Search for the cell housing the specified text and yield its (X, Y) center coordinate. 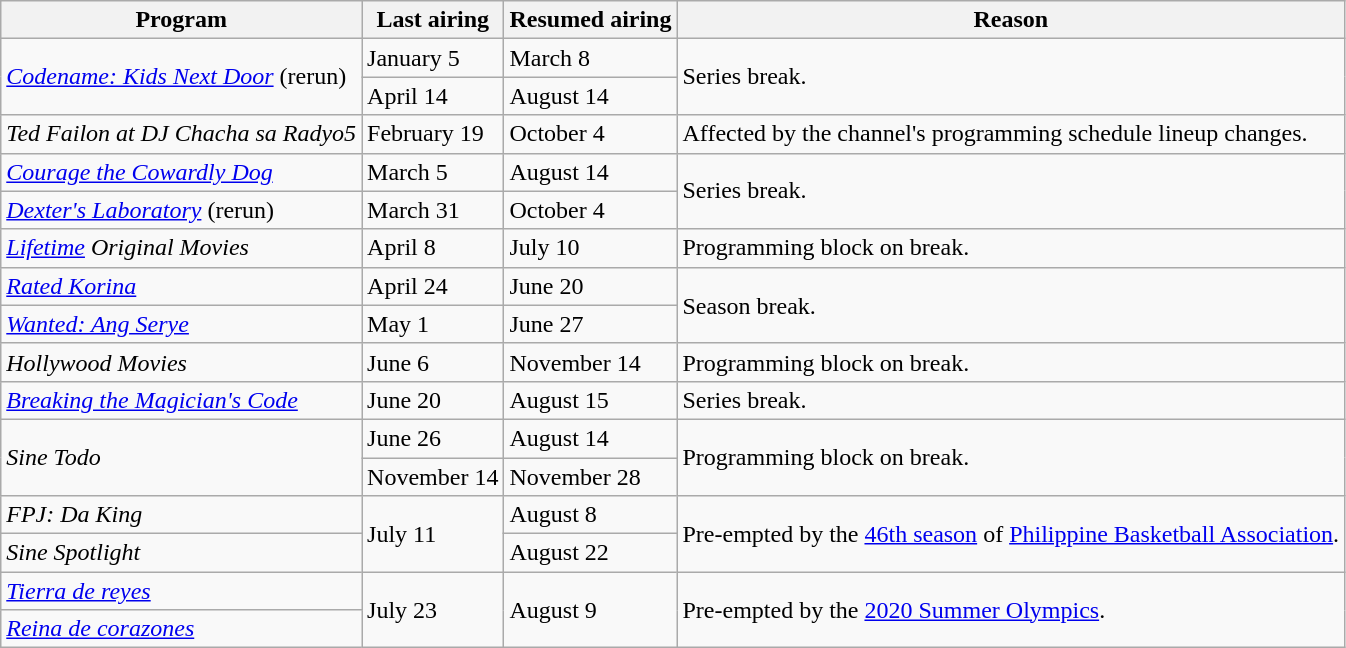
Pre-empted by the 2020 Summer Olympics. (1011, 610)
March 5 (433, 172)
Sine Spotlight (182, 553)
April 8 (433, 248)
November 28 (590, 477)
June 6 (433, 362)
July 10 (590, 248)
Resumed airing (590, 20)
July 23 (433, 610)
August 22 (590, 553)
March 8 (590, 58)
Reina de corazones (182, 629)
August 15 (590, 400)
Ted Failon at DJ Chacha sa Radyo5 (182, 134)
Tierra de reyes (182, 591)
August 9 (590, 610)
Breaking the Magician's Code (182, 400)
April 14 (433, 96)
July 11 (433, 534)
Affected by the channel's programming schedule lineup changes. (1011, 134)
June 27 (590, 324)
Pre-empted by the 46th season of Philippine Basketball Association. (1011, 534)
Last airing (433, 20)
Dexter's Laboratory (rerun) (182, 210)
June 26 (433, 438)
Courage the Cowardly Dog (182, 172)
Wanted: Ang Serye (182, 324)
January 5 (433, 58)
Program (182, 20)
Reason (1011, 20)
August 8 (590, 515)
Sine Todo (182, 457)
February 19 (433, 134)
Rated Korina (182, 286)
Season break. (1011, 305)
Hollywood Movies (182, 362)
Codename: Kids Next Door (rerun) (182, 77)
FPJ: Da King (182, 515)
March 31 (433, 210)
April 24 (433, 286)
May 1 (433, 324)
Lifetime Original Movies (182, 248)
